Search for the cell housing the specified text and yield its [X, Y] center coordinate. 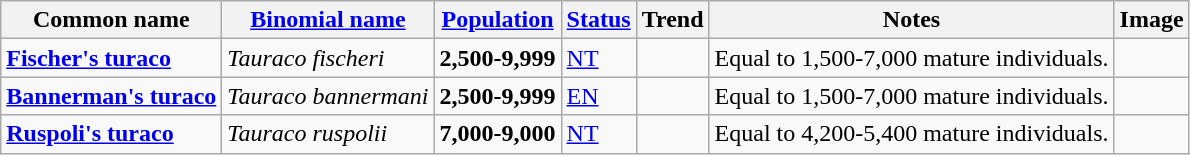
Fischer's turaco [112, 58]
Notes [912, 20]
Tauraco ruspolii [328, 134]
Ruspoli's turaco [112, 134]
Population [498, 20]
Tauraco bannermani [328, 96]
Trend [672, 20]
Equal to 4,200-5,400 mature individuals. [912, 134]
Binomial name [328, 20]
EN [598, 96]
Bannerman's turaco [112, 96]
Tauraco fischeri [328, 58]
7,000-9,000 [498, 134]
Image [1152, 20]
Status [598, 20]
Common name [112, 20]
